Scan for the cell matching the given text and deliver its (X, Y) coordinate at center. 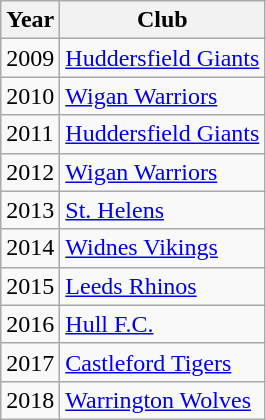
2017 (30, 362)
2016 (30, 324)
Widnes Vikings (162, 248)
2018 (30, 400)
2010 (30, 96)
Club (162, 20)
2013 (30, 210)
Leeds Rhinos (162, 286)
Hull F.C. (162, 324)
2012 (30, 172)
2014 (30, 248)
2011 (30, 134)
Year (30, 20)
Castleford Tigers (162, 362)
2015 (30, 286)
Warrington Wolves (162, 400)
2009 (30, 58)
St. Helens (162, 210)
